Find where the given text appears and provide that cell's center as [X, Y] coordinate. 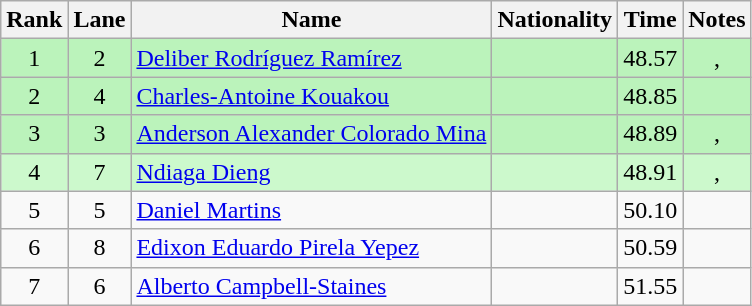
Daniel Martins [312, 210]
Nationality [555, 20]
48.91 [650, 172]
Charles-Antoine Kouakou [312, 96]
8 [100, 248]
Notes [717, 20]
Lane [100, 20]
Name [312, 20]
Rank [34, 20]
Ndiaga Dieng [312, 172]
Edixon Eduardo Pirela Yepez [312, 248]
48.89 [650, 134]
48.57 [650, 58]
50.59 [650, 248]
Time [650, 20]
1 [34, 58]
Alberto Campbell-Staines [312, 286]
Anderson Alexander Colorado Mina [312, 134]
Deliber Rodríguez Ramírez [312, 58]
48.85 [650, 96]
51.55 [650, 286]
50.10 [650, 210]
